Identify which cell holds the provided text, then report its [x, y] central coordinate. 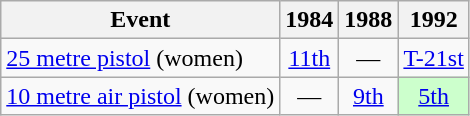
25 metre pistol (women) [140, 58]
5th [434, 96]
11th [310, 58]
1992 [434, 20]
9th [368, 96]
10 metre air pistol (women) [140, 96]
1984 [310, 20]
Event [140, 20]
T-21st [434, 58]
1988 [368, 20]
